Extract the (x, y) coordinate from the center of the cell holding the provided text.  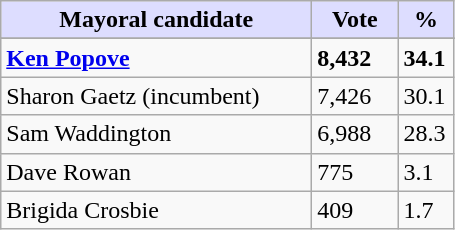
Sharon Gaetz (incumbent) (156, 96)
7,426 (355, 96)
Brigida Crosbie (156, 210)
34.1 (426, 58)
30.1 (426, 96)
8,432 (355, 58)
Sam Waddington (156, 134)
Mayoral candidate (156, 20)
775 (355, 172)
1.7 (426, 210)
Vote (355, 20)
28.3 (426, 134)
6,988 (355, 134)
% (426, 20)
3.1 (426, 172)
409 (355, 210)
Ken Popove (156, 58)
Dave Rowan (156, 172)
